Output the (X, Y) coordinate of the center of the cell containing the given text.  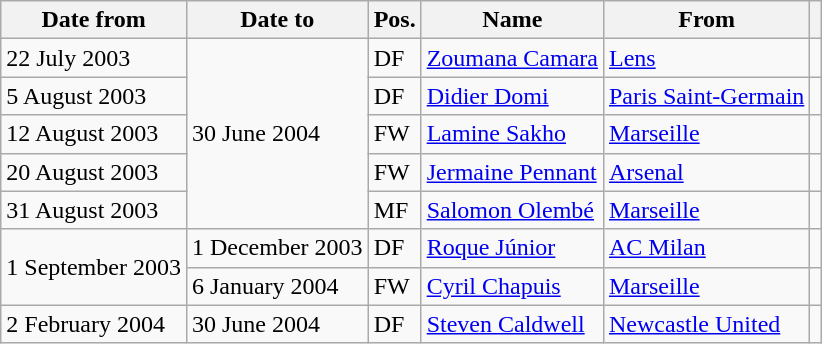
Lens (706, 58)
Didier Domi (512, 96)
Newcastle United (706, 324)
Arsenal (706, 172)
Lamine Sakho (512, 134)
2 February 2004 (94, 324)
6 January 2004 (277, 286)
Date to (277, 20)
1 December 2003 (277, 248)
1 September 2003 (94, 267)
Roque Júnior (512, 248)
Steven Caldwell (512, 324)
Date from (94, 20)
5 August 2003 (94, 96)
Cyril Chapuis (512, 286)
From (706, 20)
Paris Saint-Germain (706, 96)
22 July 2003 (94, 58)
Salomon Olembé (512, 210)
12 August 2003 (94, 134)
31 August 2003 (94, 210)
Zoumana Camara (512, 58)
20 August 2003 (94, 172)
Name (512, 20)
AC Milan (706, 248)
Jermaine Pennant (512, 172)
MF (394, 210)
Pos. (394, 20)
